Extract the [x, y] coordinate from the center of the cell holding the provided text.  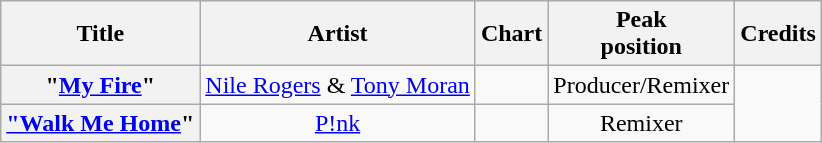
Remixer [642, 123]
Credits [778, 34]
Producer/Remixer [642, 85]
Nile Rogers & Tony Moran [338, 85]
Chart [511, 34]
P!nk [338, 123]
"My Fire" [100, 85]
Title [100, 34]
Peakposition [642, 34]
"Walk Me Home" [100, 123]
Artist [338, 34]
